Determine the [X, Y] coordinate at the center of the cell enclosing the given text.  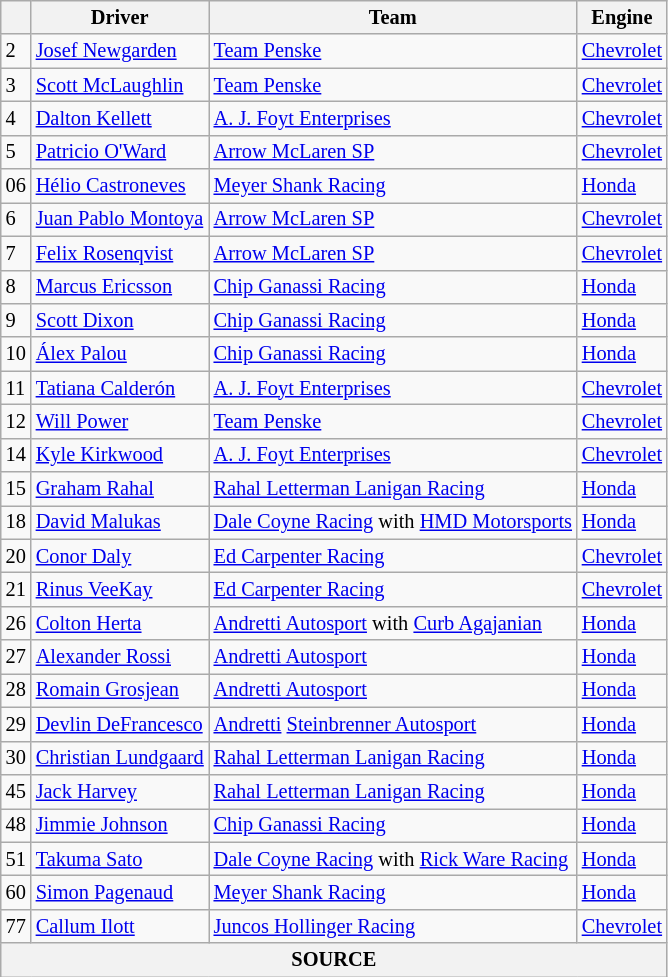
Devlin DeFrancesco [120, 724]
77 [16, 926]
8 [16, 287]
Engine [622, 17]
7 [16, 253]
Álex Palou [120, 354]
Alexander Rossi [120, 657]
Romain Grosjean [120, 690]
Will Power [120, 421]
Juan Pablo Montoya [120, 219]
60 [16, 892]
3 [16, 85]
Hélio Castroneves [120, 186]
Conor Daly [120, 556]
Simon Pagenaud [120, 892]
Colton Herta [120, 623]
Scott McLaughlin [120, 85]
4 [16, 118]
12 [16, 421]
14 [16, 455]
Christian Lundgaard [120, 758]
15 [16, 489]
9 [16, 320]
29 [16, 724]
26 [16, 623]
Marcus Ericsson [120, 287]
Takuma Sato [120, 859]
SOURCE [334, 960]
Driver [120, 17]
5 [16, 152]
Patricio O'Ward [120, 152]
Team [393, 17]
Kyle Kirkwood [120, 455]
28 [16, 690]
Jimmie Johnson [120, 825]
Jack Harvey [120, 791]
21 [16, 589]
Rinus VeeKay [120, 589]
11 [16, 388]
20 [16, 556]
27 [16, 657]
Dale Coyne Racing with HMD Motorsports [393, 522]
Scott Dixon [120, 320]
Dalton Kellett [120, 118]
Josef Newgarden [120, 51]
48 [16, 825]
51 [16, 859]
Andretti Steinbrenner Autosport [393, 724]
Andretti Autosport with Curb Agajanian [393, 623]
Felix Rosenqvist [120, 253]
Dale Coyne Racing with Rick Ware Racing [393, 859]
2 [16, 51]
18 [16, 522]
Graham Rahal [120, 489]
06 [16, 186]
Callum Ilott [120, 926]
Juncos Hollinger Racing [393, 926]
David Malukas [120, 522]
10 [16, 354]
Tatiana Calderón [120, 388]
30 [16, 758]
6 [16, 219]
45 [16, 791]
